Output the [x, y] coordinate of the center of the cell containing the given text.  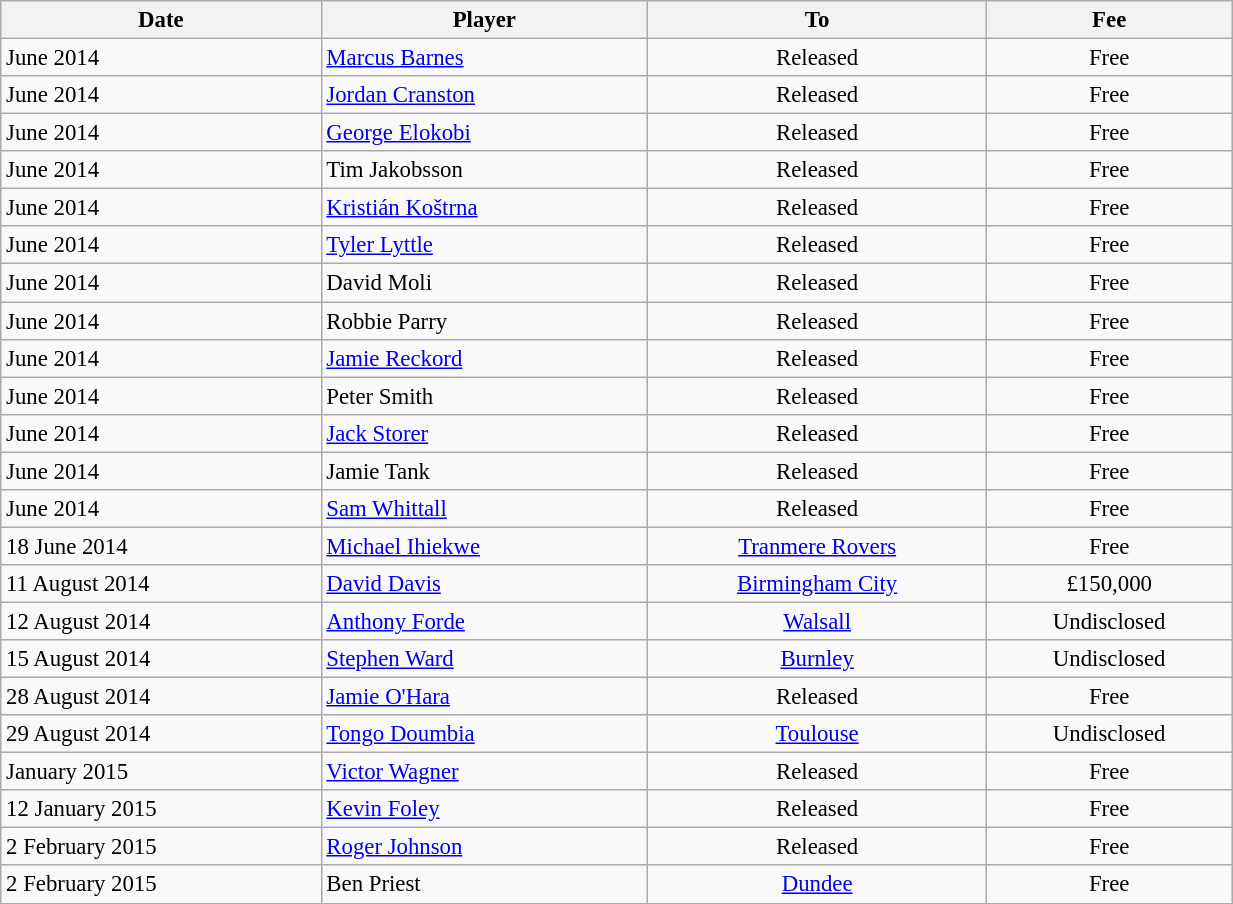
Jamie O'Hara [484, 697]
January 2015 [161, 772]
Victor Wagner [484, 772]
Anthony Forde [484, 621]
Ben Priest [484, 885]
Sam Whittall [484, 509]
Jamie Tank [484, 471]
Tyler Lyttle [484, 245]
Marcus Barnes [484, 58]
12 August 2014 [161, 621]
28 August 2014 [161, 697]
Dundee [818, 885]
To [818, 20]
George Elokobi [484, 133]
Walsall [818, 621]
Kevin Foley [484, 809]
Tranmere Rovers [818, 546]
Tim Jakobsson [484, 170]
Stephen Ward [484, 659]
Toulouse [818, 734]
Jordan Cranston [484, 95]
Michael Ihiekwe [484, 546]
Date [161, 20]
Peter Smith [484, 396]
Fee [1110, 20]
Tongo Doumbia [484, 734]
29 August 2014 [161, 734]
Roger Johnson [484, 847]
David Moli [484, 283]
15 August 2014 [161, 659]
£150,000 [1110, 584]
11 August 2014 [161, 584]
Burnley [818, 659]
Jamie Reckord [484, 358]
David Davis [484, 584]
Player [484, 20]
Jack Storer [484, 433]
Kristián Koštrna [484, 208]
Robbie Parry [484, 321]
12 January 2015 [161, 809]
18 June 2014 [161, 546]
Birmingham City [818, 584]
